Scan for the cell matching the given text and deliver its (x, y) coordinate at center. 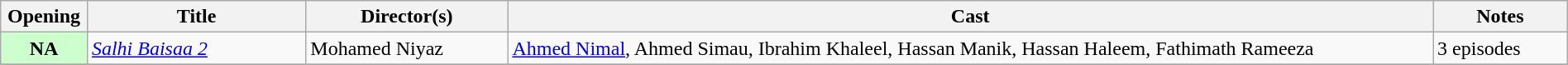
Title (196, 17)
Salhi Baisaa 2 (196, 48)
Mohamed Niyaz (407, 48)
NA (45, 48)
Ahmed Nimal, Ahmed Simau, Ibrahim Khaleel, Hassan Manik, Hassan Haleem, Fathimath Rameeza (971, 48)
Cast (971, 17)
Director(s) (407, 17)
Opening (45, 17)
3 episodes (1500, 48)
Notes (1500, 17)
